Find where the given text appears and provide that cell's center as (x, y) coordinate. 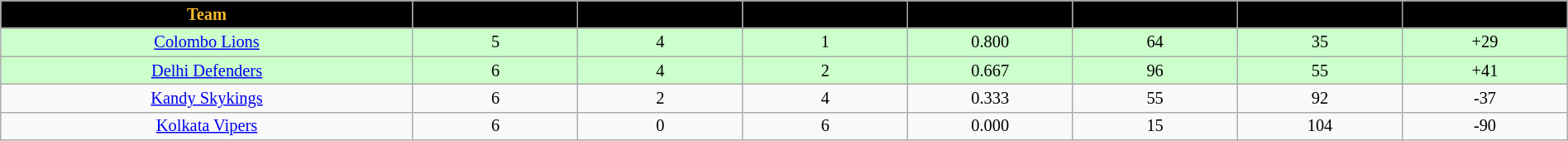
0 (660, 126)
96 (1154, 70)
Team (207, 14)
92 (1320, 98)
1 (825, 42)
35 (1320, 42)
0.800 (991, 42)
104 (1320, 126)
Kolkata Vipers (207, 126)
+41 (1485, 70)
-37 (1485, 98)
-90 (1485, 126)
+29 (1485, 42)
0.667 (991, 70)
0.333 (991, 98)
64 (1154, 42)
Colombo Lions (207, 42)
5 (495, 42)
Delhi Defenders (207, 70)
15 (1154, 126)
Kandy Skykings (207, 98)
0.000 (991, 126)
